Identify which cell holds the provided text, then report its (x, y) central coordinate. 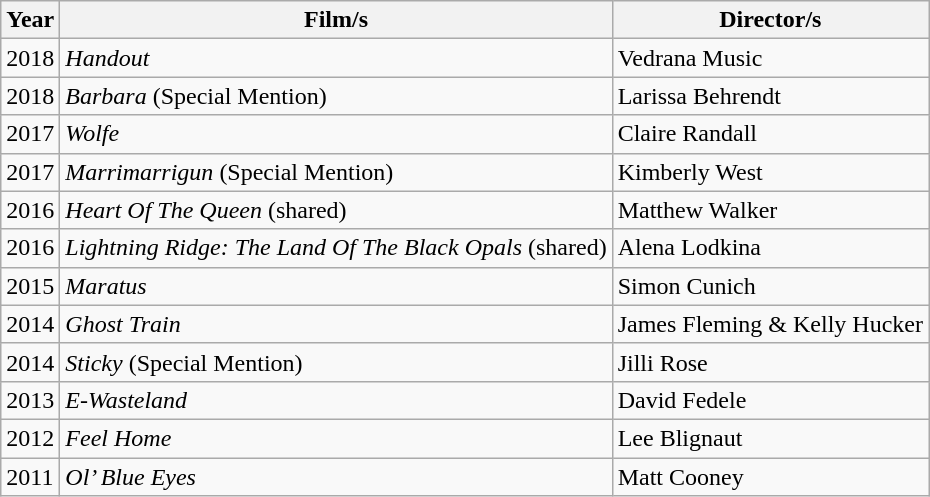
Heart Of The Queen (shared) (336, 210)
2012 (30, 438)
James Fleming & Kelly Hucker (770, 324)
2013 (30, 400)
Director/s (770, 20)
Feel Home (336, 438)
2011 (30, 477)
Larissa Behrendt (770, 96)
Alena Lodkina (770, 248)
Lightning Ridge: The Land Of The Black Opals (shared) (336, 248)
Sticky (Special Mention) (336, 362)
Year (30, 20)
Vedrana Music (770, 58)
Wolfe (336, 134)
Barbara (Special Mention) (336, 96)
Marrimarrigun (Special Mention) (336, 172)
Film/s (336, 20)
E-Wasteland (336, 400)
Simon Cunich (770, 286)
Ol’ Blue Eyes (336, 477)
Jilli Rose (770, 362)
David Fedele (770, 400)
Matthew Walker (770, 210)
Matt Cooney (770, 477)
Lee Blignaut (770, 438)
Handout (336, 58)
Ghost Train (336, 324)
Maratus (336, 286)
2015 (30, 286)
Claire Randall (770, 134)
Kimberly West (770, 172)
